Detect which cell encompasses the target text, then output its (x, y) center coordinate. 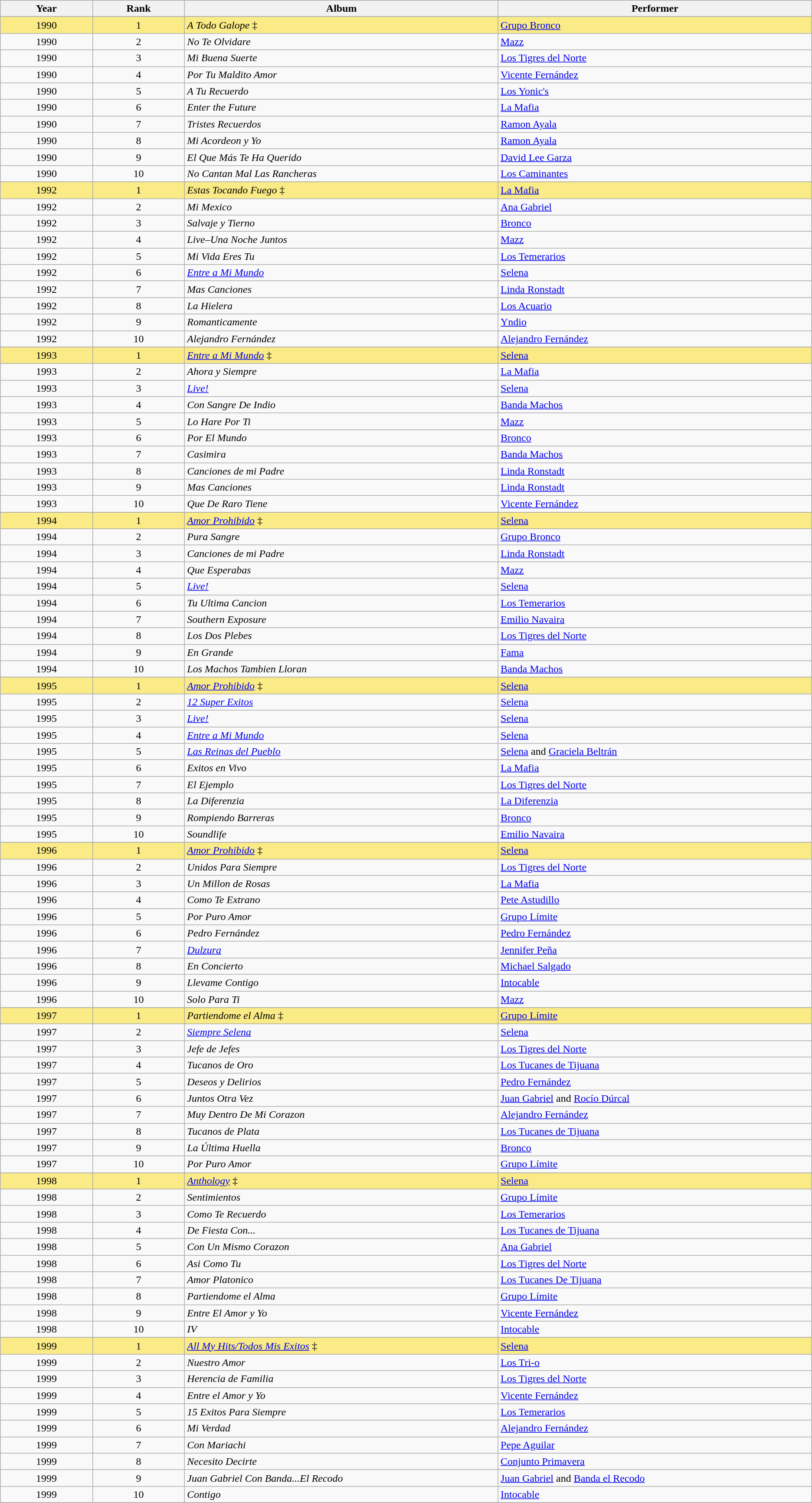
En Grande (342, 652)
Estas Tocando Fuego ‡ (342, 190)
Mi Acordeon y Yo (342, 141)
Dulzura (342, 950)
El Ejemplo (342, 785)
Tu Ultima Cancion (342, 603)
Yndio (655, 322)
Un Millon de Rosas (342, 884)
IV (342, 1329)
Con Mariachi (342, 1445)
Mi Verdad (342, 1428)
No Te Olvidare (342, 42)
Con Sangre De Indio (342, 405)
Live–Una Noche Juntos (342, 240)
Los Caminantes (655, 174)
Necesito Decirte (342, 1461)
Que Esperabas (342, 570)
Los Machos Tambien Lloran (342, 669)
Entre el Amor y Yo (342, 1395)
Juntos Otra Vez (342, 1098)
Performer (655, 9)
Nuestro Amor (342, 1362)
Como Te Recuerdo (342, 1214)
Ahora y Siempre (342, 372)
Amor Platonico (342, 1280)
Year (47, 9)
Pura Sangre (342, 537)
Jefe de Jefes (342, 1049)
Salvaje y Tierno (342, 223)
Los Tucanes De Tijuana (655, 1280)
Entre a Mi Mundo ‡ (342, 355)
Rompiendo Barreras (342, 818)
Herencia de Familia (342, 1379)
Exitos en Vivo (342, 768)
Unidos Para Siempre (342, 867)
Fama (655, 652)
Partiendome el Alma (342, 1297)
En Concierto (342, 966)
Contigo (342, 1494)
Como Te Extrano (342, 900)
Anthology ‡ (342, 1181)
Las Reinas del Pueblo (342, 752)
All My Hits/Todos Mis Exitos ‡ (342, 1346)
Siempre Selena (342, 1032)
Pete Astudillo (655, 900)
Muy Dentro De Mi Corazon (342, 1115)
Juan Gabriel Con Banda...El Recodo (342, 1478)
Mi Vida Eres Tu (342, 256)
Tucanos de Plata (342, 1131)
Sentimientos (342, 1197)
Por El Mundo (342, 438)
Entre El Amor y Yo (342, 1313)
La Hielera (342, 306)
12 Super Exitos (342, 702)
Selena and Graciela Beltrán (655, 752)
Album (342, 9)
Que De Raro Tiene (342, 504)
Conjunto Primavera (655, 1461)
De Fiesta Con... (342, 1230)
Los Acuario (655, 306)
Tristes Recuerdos (342, 124)
Casimira (342, 454)
Lo Hare Por Ti (342, 421)
El Que Más Te Ha Querido (342, 157)
Juan Gabriel and Banda el Recodo (655, 1478)
La Última Huella (342, 1148)
Por Tu Maldito Amor (342, 75)
Tucanos de Oro (342, 1065)
David Lee Garza (655, 157)
Juan Gabriel and Rocío Dúrcal (655, 1098)
Mi Mexico (342, 207)
Los Tri-o (655, 1362)
Partiendome el Alma ‡ (342, 1016)
Jennifer Peña (655, 950)
Los Dos Plebes (342, 636)
Michael Salgado (655, 966)
Pepe Aguilar (655, 1445)
Deseos y Delirios (342, 1082)
Los Yonic's (655, 91)
Llevame Contigo (342, 982)
A Todo Galope ‡ (342, 25)
Soundlife (342, 834)
Solo Para Ti (342, 999)
Mi Buena Suerte (342, 58)
Southern Exposure (342, 619)
No Cantan Mal Las Rancheras (342, 174)
15 Exitos Para Siempre (342, 1412)
Con Un Mismo Corazon (342, 1247)
Asi Como Tu (342, 1264)
A Tu Recuerdo (342, 91)
Romanticamente (342, 322)
Rank (139, 9)
Enter the Future (342, 108)
